For the text-containing cell, return its midpoint in [x, y] coordinate format. 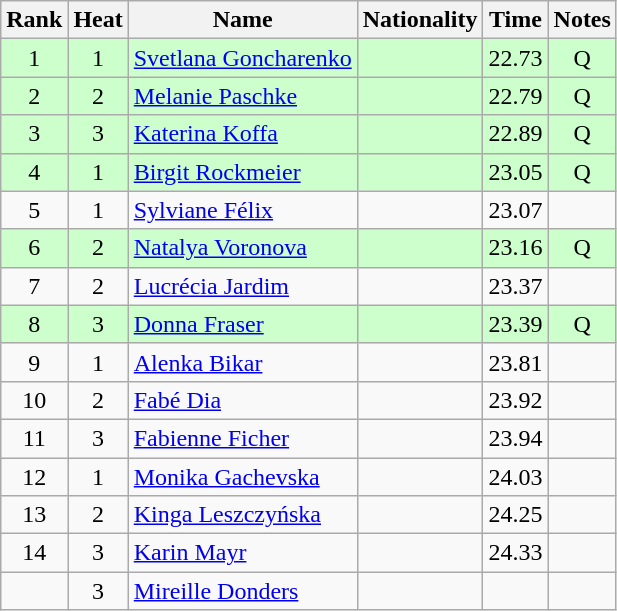
Time [516, 20]
10 [34, 400]
24.25 [516, 515]
23.92 [516, 400]
Mireille Donders [242, 591]
5 [34, 210]
Natalya Voronova [242, 248]
12 [34, 477]
23.07 [516, 210]
11 [34, 438]
23.37 [516, 286]
Birgit Rockmeier [242, 172]
13 [34, 515]
23.39 [516, 324]
22.73 [516, 58]
Katerina Koffa [242, 134]
Heat [98, 20]
Fabienne Ficher [242, 438]
4 [34, 172]
14 [34, 553]
Nationality [420, 20]
Notes [582, 20]
Fabé Dia [242, 400]
Karin Mayr [242, 553]
7 [34, 286]
24.33 [516, 553]
23.16 [516, 248]
22.79 [516, 96]
8 [34, 324]
23.94 [516, 438]
Lucrécia Jardim [242, 286]
22.89 [516, 134]
Sylviane Félix [242, 210]
Rank [34, 20]
Kinga Leszczyńska [242, 515]
Name [242, 20]
Svetlana Goncharenko [242, 58]
6 [34, 248]
9 [34, 362]
24.03 [516, 477]
Monika Gachevska [242, 477]
Donna Fraser [242, 324]
23.05 [516, 172]
23.81 [516, 362]
Melanie Paschke [242, 96]
Alenka Bikar [242, 362]
